Output the (x, y) coordinate of the center of the cell containing the given text.  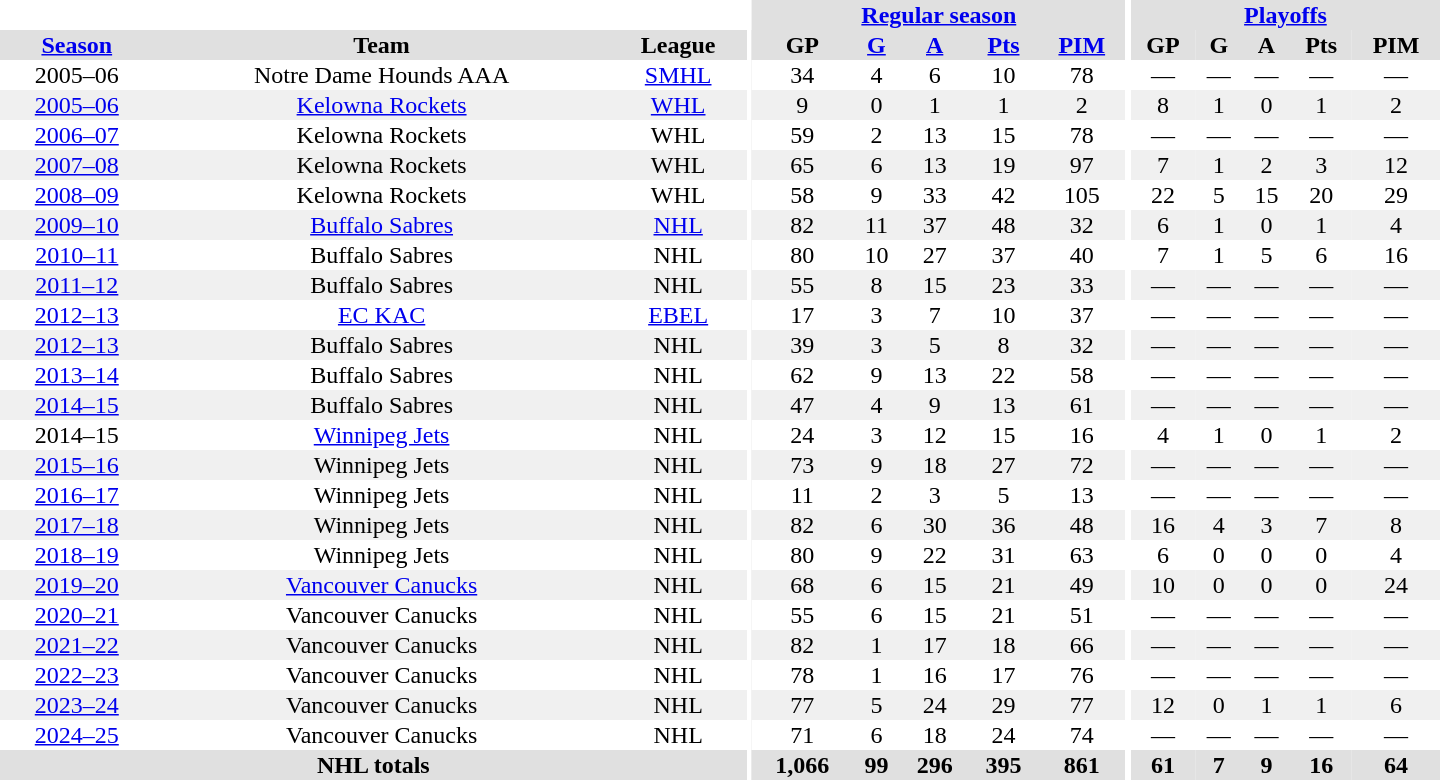
League (678, 45)
2010–11 (77, 255)
EC KAC (382, 315)
97 (1082, 165)
42 (1004, 195)
2018–19 (77, 555)
2017–18 (77, 525)
2023–24 (77, 705)
76 (1082, 675)
20 (1321, 195)
51 (1082, 615)
Team (382, 45)
2011–12 (77, 285)
Regular season (939, 15)
105 (1082, 195)
34 (802, 75)
2020–21 (77, 615)
62 (802, 375)
19 (1004, 165)
30 (934, 525)
47 (802, 405)
1,066 (802, 765)
NHL totals (374, 765)
2022–23 (77, 675)
SMHL (678, 75)
2024–25 (77, 735)
861 (1082, 765)
Notre Dame Hounds AAA (382, 75)
296 (934, 765)
40 (1082, 255)
65 (802, 165)
68 (802, 585)
64 (1396, 765)
74 (1082, 735)
23 (1004, 285)
31 (1004, 555)
72 (1082, 465)
2007–08 (77, 165)
EBEL (678, 315)
99 (877, 765)
66 (1082, 645)
36 (1004, 525)
63 (1082, 555)
2016–17 (77, 495)
2019–20 (77, 585)
73 (802, 465)
71 (802, 735)
2021–22 (77, 645)
395 (1004, 765)
Season (77, 45)
Playoffs (1286, 15)
39 (802, 345)
2009–10 (77, 225)
2015–16 (77, 465)
59 (802, 135)
2013–14 (77, 375)
49 (1082, 585)
2006–07 (77, 135)
2008–09 (77, 195)
